Scan for the cell matching the given text and deliver its [X, Y] coordinate at center. 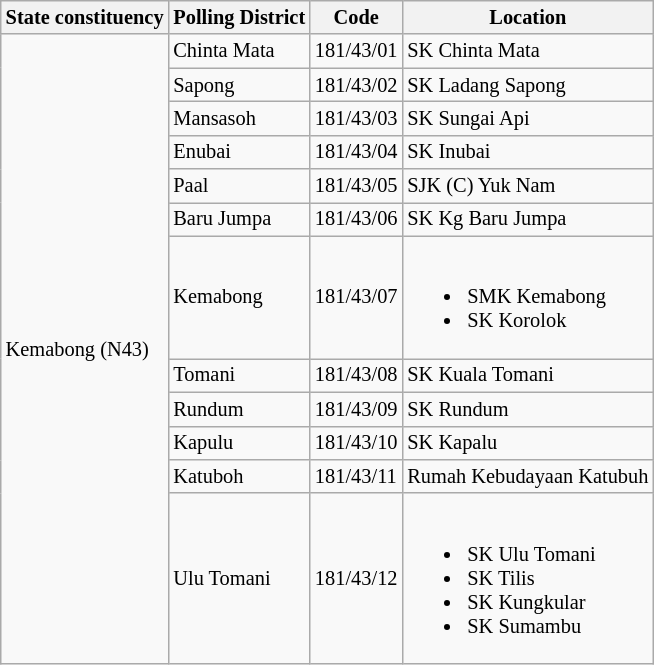
181/43/12 [356, 578]
181/43/05 [356, 186]
Polling District [239, 17]
SK Ladang Sapong [528, 85]
181/43/02 [356, 85]
Ulu Tomani [239, 578]
181/43/04 [356, 152]
SK Sungai Api [528, 118]
Rumah Kebudayaan Katubuh [528, 476]
181/43/11 [356, 476]
State constituency [85, 17]
181/43/01 [356, 51]
Kemabong (N43) [85, 348]
181/43/03 [356, 118]
SK Kg Baru Jumpa [528, 219]
SK Chinta Mata [528, 51]
Location [528, 17]
SK Kapalu [528, 443]
SK Rundum [528, 409]
181/43/10 [356, 443]
SK Kuala Tomani [528, 375]
Kemabong [239, 297]
SJK (C) Yuk Nam [528, 186]
Katuboh [239, 476]
181/43/06 [356, 219]
Chinta Mata [239, 51]
SK Inubai [528, 152]
Paal [239, 186]
SK Ulu TomaniSK TilisSK KungkularSK Sumambu [528, 578]
Mansasoh [239, 118]
Rundum [239, 409]
Enubai [239, 152]
Sapong [239, 85]
Kapulu [239, 443]
Baru Jumpa [239, 219]
SMK KemabongSK Korolok [528, 297]
Tomani [239, 375]
181/43/09 [356, 409]
181/43/08 [356, 375]
181/43/07 [356, 297]
Code [356, 17]
